For the text-containing cell, return its midpoint in (X, Y) coordinate format. 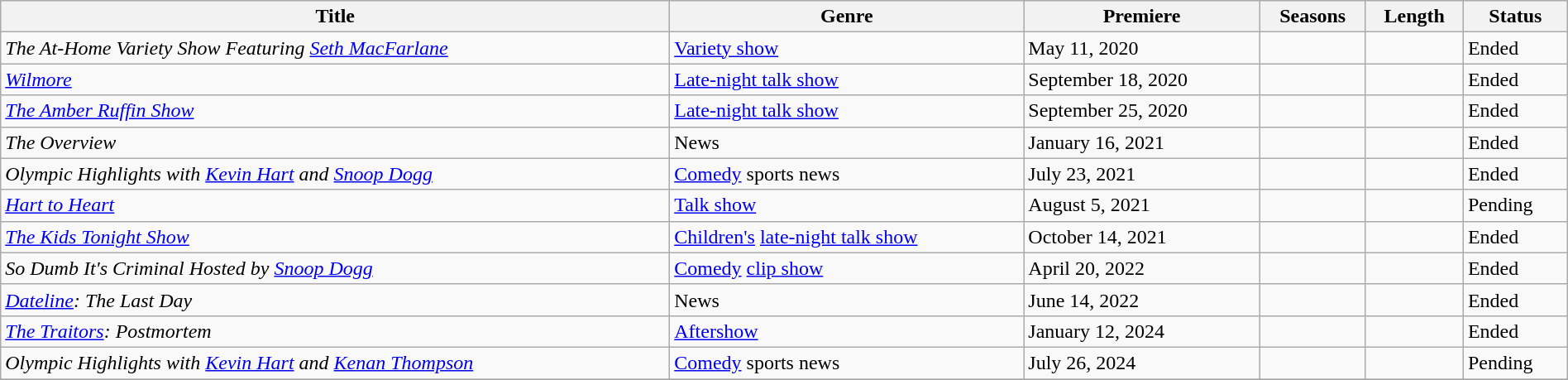
Length (1414, 17)
June 14, 2022 (1142, 300)
The Traitors: Postmortem (336, 331)
September 25, 2020 (1142, 111)
Comedy clip show (847, 268)
Premiere (1142, 17)
Talk show (847, 205)
April 20, 2022 (1142, 268)
The Kids Tonight Show (336, 237)
Wilmore (336, 79)
Seasons (1312, 17)
Children's late-night talk show (847, 237)
July 23, 2021 (1142, 174)
Olympic Highlights with Kevin Hart and Snoop Dogg (336, 174)
October 14, 2021 (1142, 237)
The At-Home Variety Show Featuring Seth MacFarlane (336, 48)
Genre (847, 17)
Variety show (847, 48)
So Dumb It's Criminal Hosted by Snoop Dogg (336, 268)
January 16, 2021 (1142, 142)
Hart to Heart (336, 205)
The Amber Ruffin Show (336, 111)
January 12, 2024 (1142, 331)
Dateline: The Last Day (336, 300)
Title (336, 17)
July 26, 2024 (1142, 363)
Olympic Highlights with Kevin Hart and Kenan Thompson (336, 363)
August 5, 2021 (1142, 205)
September 18, 2020 (1142, 79)
Status (1515, 17)
May 11, 2020 (1142, 48)
Aftershow (847, 331)
The Overview (336, 142)
